From the cell containing the given text, extract its center point as (X, Y) coordinate. 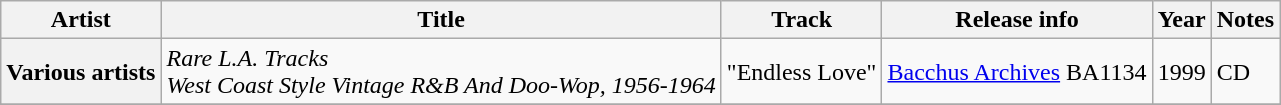
Release info (1017, 20)
CD (1245, 72)
Rare L.A. TracksWest Coast Style Vintage R&B And Doo-Wop, 1956-1964 (441, 72)
Title (441, 20)
Bacchus Archives BA1134 (1017, 72)
Year (1182, 20)
Notes (1245, 20)
Various artists (81, 72)
Track (802, 20)
"Endless Love" (802, 72)
1999 (1182, 72)
Artist (81, 20)
